Find where the given text appears and provide that cell's center as [X, Y] coordinate. 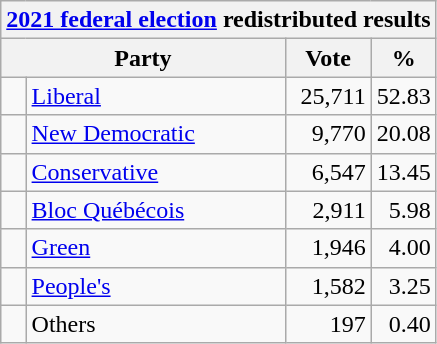
Conservative [156, 172]
52.83 [404, 96]
1,946 [328, 248]
New Democratic [156, 134]
9,770 [328, 134]
Others [156, 324]
% [404, 58]
6,547 [328, 172]
4.00 [404, 248]
3.25 [404, 286]
Bloc Québécois [156, 210]
20.08 [404, 134]
2,911 [328, 210]
25,711 [328, 96]
0.40 [404, 324]
Party [143, 58]
2021 federal election redistributed results [218, 20]
1,582 [328, 286]
Green [156, 248]
13.45 [404, 172]
People's [156, 286]
197 [328, 324]
5.98 [404, 210]
Liberal [156, 96]
Vote [328, 58]
